Capture the cell that displays the provided text and extract its (X, Y) central coordinate. 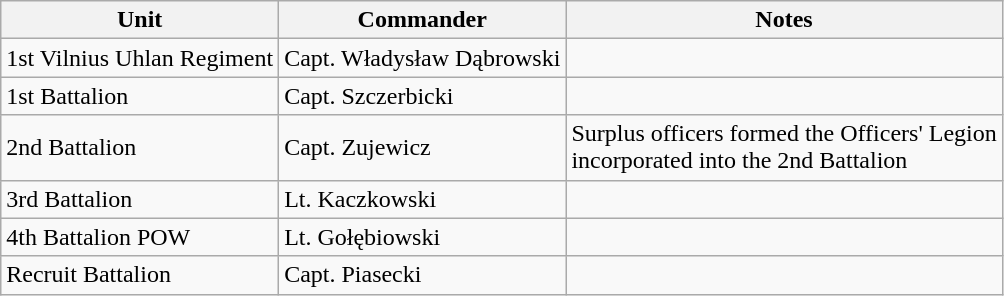
Capt. Zujewicz (422, 148)
Surplus officers formed the Officers' Legionincorporated into the 2nd Battalion (784, 148)
Commander (422, 20)
1st Battalion (140, 96)
Capt. Władysław Dąbrowski (422, 58)
Recruit Battalion (140, 275)
4th Battalion POW (140, 237)
1st Vilnius Uhlan Regiment (140, 58)
Capt. Piasecki (422, 275)
2nd Battalion (140, 148)
Unit (140, 20)
Notes (784, 20)
Capt. Szczerbicki (422, 96)
3rd Battalion (140, 199)
Lt. Kaczkowski (422, 199)
Lt. Gołębiowski (422, 237)
